Provide the (X, Y) coordinate of the cell's center where the given text is located.  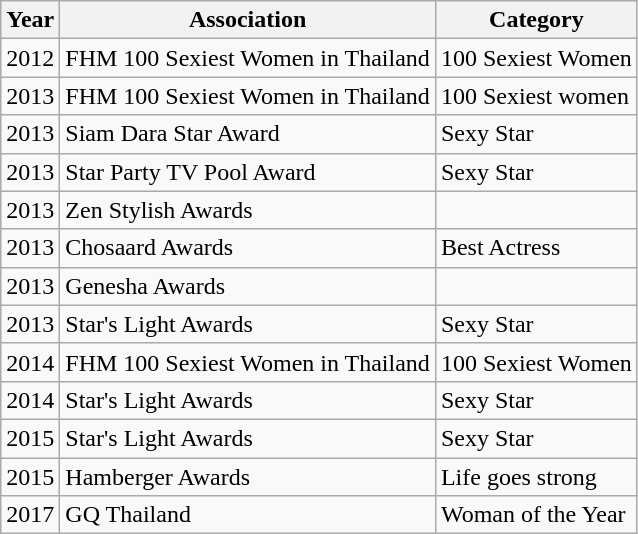
Siam Dara Star Award (248, 134)
Best Actress (536, 248)
Zen Stylish Awards (248, 210)
Genesha Awards (248, 286)
Star Party TV Pool Award (248, 172)
100 Sexiest women (536, 96)
Year (30, 20)
Hamberger Awards (248, 477)
Woman of the Year (536, 515)
2017 (30, 515)
GQ Thailand (248, 515)
2012 (30, 58)
Life goes strong (536, 477)
Association (248, 20)
Category (536, 20)
Chosaard Awards (248, 248)
